Capture the cell that displays the provided text and extract its [X, Y] central coordinate. 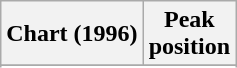
Chart (1996) [72, 34]
Peakposition [189, 34]
